Search for the cell housing the specified text and yield its [x, y] center coordinate. 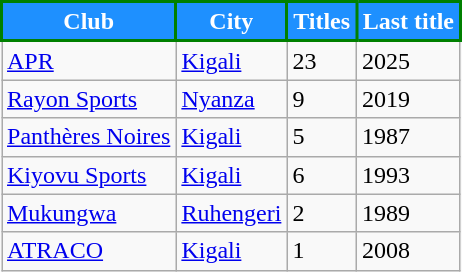
2019 [408, 99]
9 [322, 99]
Panthères Noires [89, 137]
APR [89, 60]
City [232, 22]
1993 [408, 175]
23 [322, 60]
Club [89, 22]
1987 [408, 137]
ATRACO [89, 251]
Last title [408, 22]
Mukungwa [89, 213]
2 [322, 213]
2008 [408, 251]
2025 [408, 60]
Titles [322, 22]
Ruhengeri [232, 213]
6 [322, 175]
1 [322, 251]
1989 [408, 213]
Rayon Sports [89, 99]
5 [322, 137]
Kiyovu Sports [89, 175]
Nyanza [232, 99]
